Return (X, Y) of the center of cell containing provided text 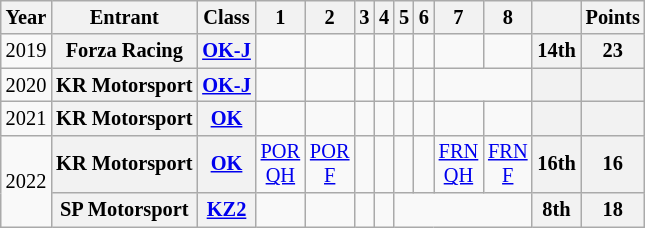
14th (556, 51)
Entrant (124, 17)
7 (458, 17)
2 (330, 17)
18 (613, 210)
23 (613, 51)
8th (556, 210)
5 (404, 17)
2021 (26, 118)
3 (364, 17)
Forza Racing (124, 51)
SP Motorsport (124, 210)
Points (613, 17)
2020 (26, 85)
FRNF (508, 164)
8 (508, 17)
KZ2 (226, 210)
2022 (26, 180)
1 (280, 17)
4 (384, 17)
Year (26, 17)
PORQH (280, 164)
FRNQH (458, 164)
16th (556, 164)
16 (613, 164)
6 (424, 17)
PORF (330, 164)
2019 (26, 51)
Class (226, 17)
